Extract the [x, y] coordinate from the center of the cell holding the provided text.  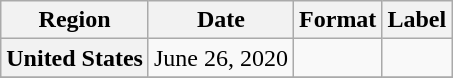
United States [75, 58]
Date [220, 20]
June 26, 2020 [220, 58]
Label [417, 20]
Region [75, 20]
Format [338, 20]
